Provide the [X, Y] coordinate of the cell's center where the given text is located.  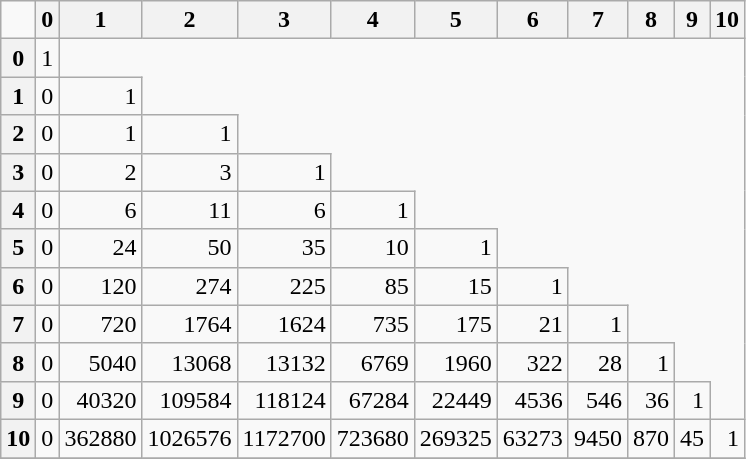
13068 [190, 362]
9450 [598, 438]
22449 [456, 400]
362880 [100, 438]
720 [100, 324]
723680 [372, 438]
274 [190, 286]
85 [372, 286]
1764 [190, 324]
546 [598, 400]
269325 [456, 438]
118124 [284, 400]
40320 [100, 400]
45 [692, 438]
28 [598, 362]
21 [532, 324]
63273 [532, 438]
35 [284, 248]
1624 [284, 324]
1172700 [284, 438]
6769 [372, 362]
4536 [532, 400]
50 [190, 248]
225 [284, 286]
24 [100, 248]
67284 [372, 400]
13132 [284, 362]
175 [456, 324]
36 [650, 400]
109584 [190, 400]
870 [650, 438]
322 [532, 362]
1026576 [190, 438]
5040 [100, 362]
735 [372, 324]
120 [100, 286]
1960 [456, 362]
15 [456, 286]
11 [190, 210]
